Provide the [X, Y] coordinate of the cell's center where the given text is located.  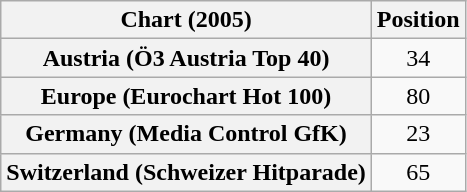
Chart (2005) [186, 20]
Europe (Eurochart Hot 100) [186, 96]
80 [418, 96]
Switzerland (Schweizer Hitparade) [186, 172]
34 [418, 58]
Austria (Ö3 Austria Top 40) [186, 58]
Germany (Media Control GfK) [186, 134]
65 [418, 172]
Position [418, 20]
23 [418, 134]
